Identify which cell holds the provided text, then report its (X, Y) central coordinate. 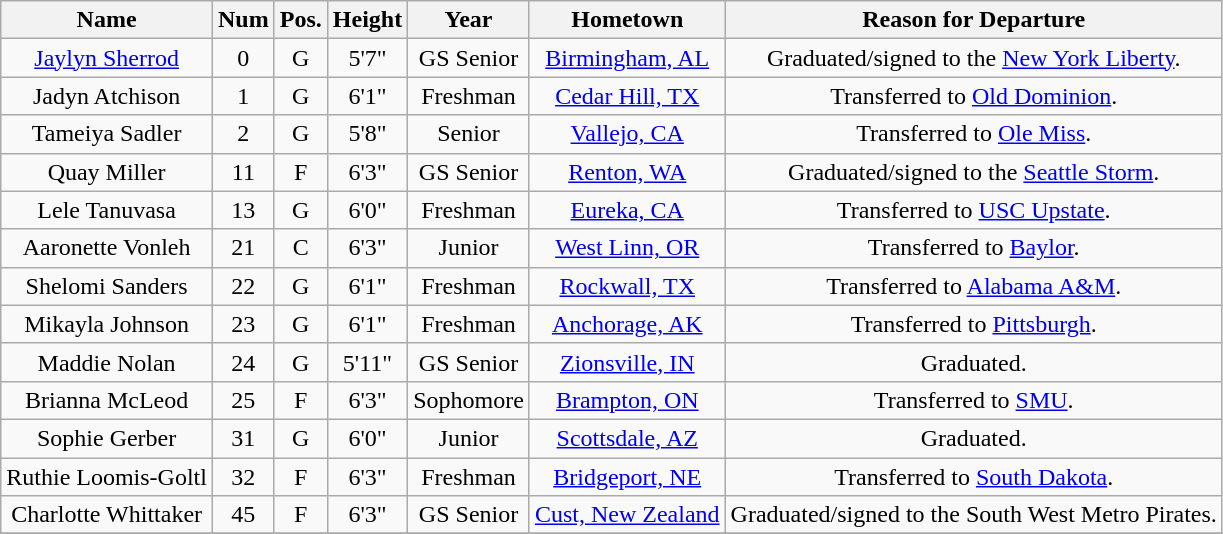
Aaronette Vonleh (107, 248)
Birmingham, AL (627, 58)
Graduated/signed to the South West Metro Pirates. (974, 515)
23 (243, 324)
32 (243, 477)
Senior (469, 134)
Sophomore (469, 400)
Shelomi Sanders (107, 286)
Graduated/signed to the New York Liberty. (974, 58)
Jadyn Atchison (107, 96)
Year (469, 20)
1 (243, 96)
11 (243, 172)
Anchorage, AK (627, 324)
Eureka, CA (627, 210)
5'11" (367, 362)
Brianna McLeod (107, 400)
5'7" (367, 58)
Cedar Hill, TX (627, 96)
Transferred to Ole Miss. (974, 134)
Sophie Gerber (107, 438)
Cust, New Zealand (627, 515)
2 (243, 134)
Quay Miller (107, 172)
Mikayla Johnson (107, 324)
Num (243, 20)
Transferred to Pittsburgh. (974, 324)
Charlotte Whittaker (107, 515)
Bridgeport, NE (627, 477)
Transferred to Alabama A&M. (974, 286)
Transferred to SMU. (974, 400)
Transferred to Baylor. (974, 248)
C (300, 248)
Transferred to USC Upstate. (974, 210)
21 (243, 248)
Transferred to Old Dominion. (974, 96)
Rockwall, TX (627, 286)
Name (107, 20)
5'8" (367, 134)
24 (243, 362)
Reason for Departure (974, 20)
Renton, WA (627, 172)
0 (243, 58)
45 (243, 515)
Height (367, 20)
Brampton, ON (627, 400)
Tameiya Sadler (107, 134)
25 (243, 400)
31 (243, 438)
Pos. (300, 20)
Hometown (627, 20)
Vallejo, CA (627, 134)
West Linn, OR (627, 248)
Zionsville, IN (627, 362)
22 (243, 286)
Ruthie Loomis-Goltl (107, 477)
Graduated/signed to the Seattle Storm. (974, 172)
Transferred to South Dakota. (974, 477)
Maddie Nolan (107, 362)
Lele Tanuvasa (107, 210)
Scottsdale, AZ (627, 438)
Jaylyn Sherrod (107, 58)
13 (243, 210)
